Find where the given text appears and provide that cell's center as [x, y] coordinate. 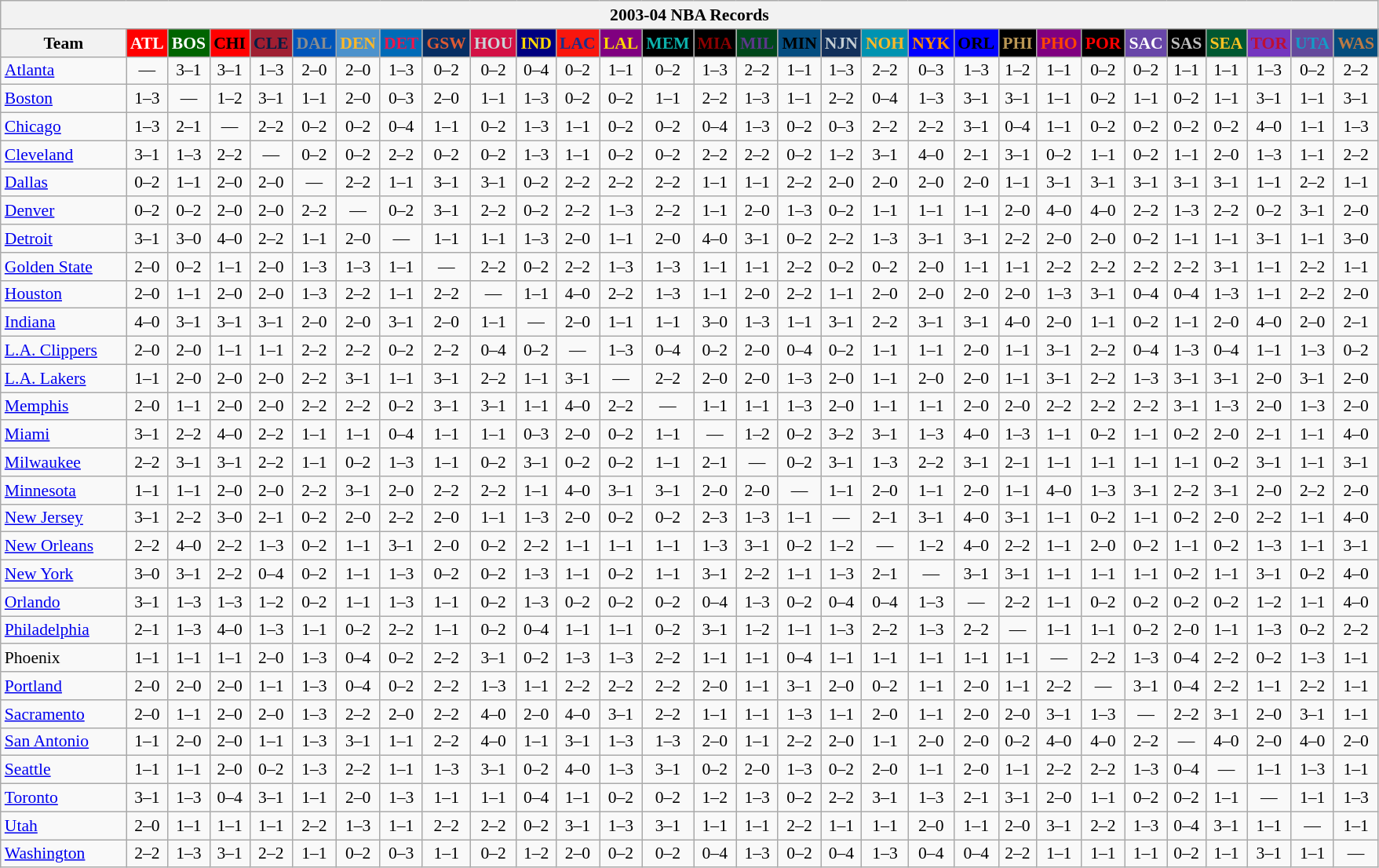
Denver [64, 211]
WAS [1356, 43]
Milwaukee [64, 462]
LAC [578, 43]
L.A. Clippers [64, 351]
Atlanta [64, 71]
Boston [64, 99]
MIL [757, 43]
HOU [493, 43]
NJN [841, 43]
MIN [799, 43]
Orlando [64, 602]
TOR [1270, 43]
BOS [188, 43]
ATL [148, 43]
3–2 [841, 435]
L.A. Lakers [64, 378]
IND [536, 43]
NOH [885, 43]
Toronto [64, 798]
Cleveland [64, 155]
Miami [64, 435]
CHI [229, 43]
Dallas [64, 183]
ORL [976, 43]
UTA [1312, 43]
SAC [1146, 43]
New Orleans [64, 546]
DAL [315, 43]
Golden State [64, 267]
CLE [272, 43]
Houston [64, 294]
Sacramento [64, 714]
LAL [622, 43]
PHO [1060, 43]
Detroit [64, 239]
DEN [358, 43]
Team [64, 43]
GSW [446, 43]
New York [64, 574]
POR [1104, 43]
Indiana [64, 323]
2003-04 NBA Records [689, 15]
Utah [64, 826]
Minnesota [64, 491]
Phoenix [64, 658]
DET [402, 43]
Philadelphia [64, 630]
Portland [64, 686]
San Antonio [64, 742]
Washington [64, 854]
Memphis [64, 407]
MIA [715, 43]
New Jersey [64, 518]
Seattle [64, 770]
SEA [1226, 43]
NYK [931, 43]
2–3 [715, 518]
PHI [1017, 43]
SAS [1187, 43]
MEM [667, 43]
Chicago [64, 127]
